Search for the cell housing the specified text and yield its (X, Y) center coordinate. 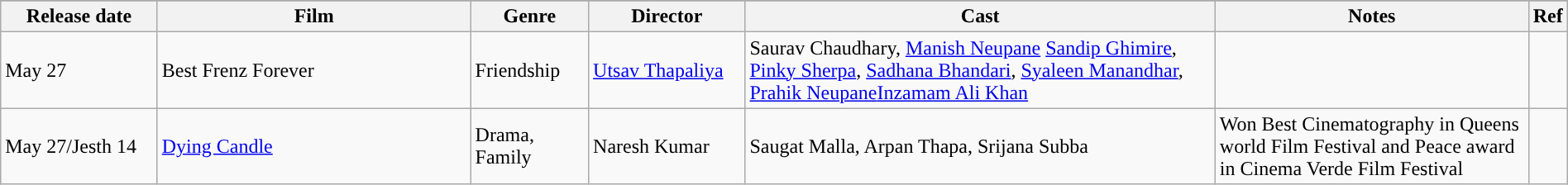
Saugat Malla, Arpan Thapa, Srijana Subba (980, 146)
Genre (529, 17)
Utsav Thapaliya (667, 70)
Drama, Family (529, 146)
Notes (1371, 17)
Friendship (529, 70)
Saurav Chaudhary, Manish Neupane Sandip Ghimire, Pinky Sherpa, Sadhana Bhandari, Syaleen Manandhar, Prahik NeupaneInzamam Ali Khan (980, 70)
Cast (980, 17)
Dying Candle (314, 146)
May 27 (79, 70)
Film (314, 17)
Best Frenz Forever (314, 70)
Ref (1548, 17)
Director (667, 17)
Won Best Cinematography in Queens world Film Festival and Peace award in Cinema Verde Film Festival (1371, 146)
Release date (79, 17)
May 27/Jesth 14 (79, 146)
Naresh Kumar (667, 146)
